Locate the cell with the specified text and output its [X, Y] center coordinate. 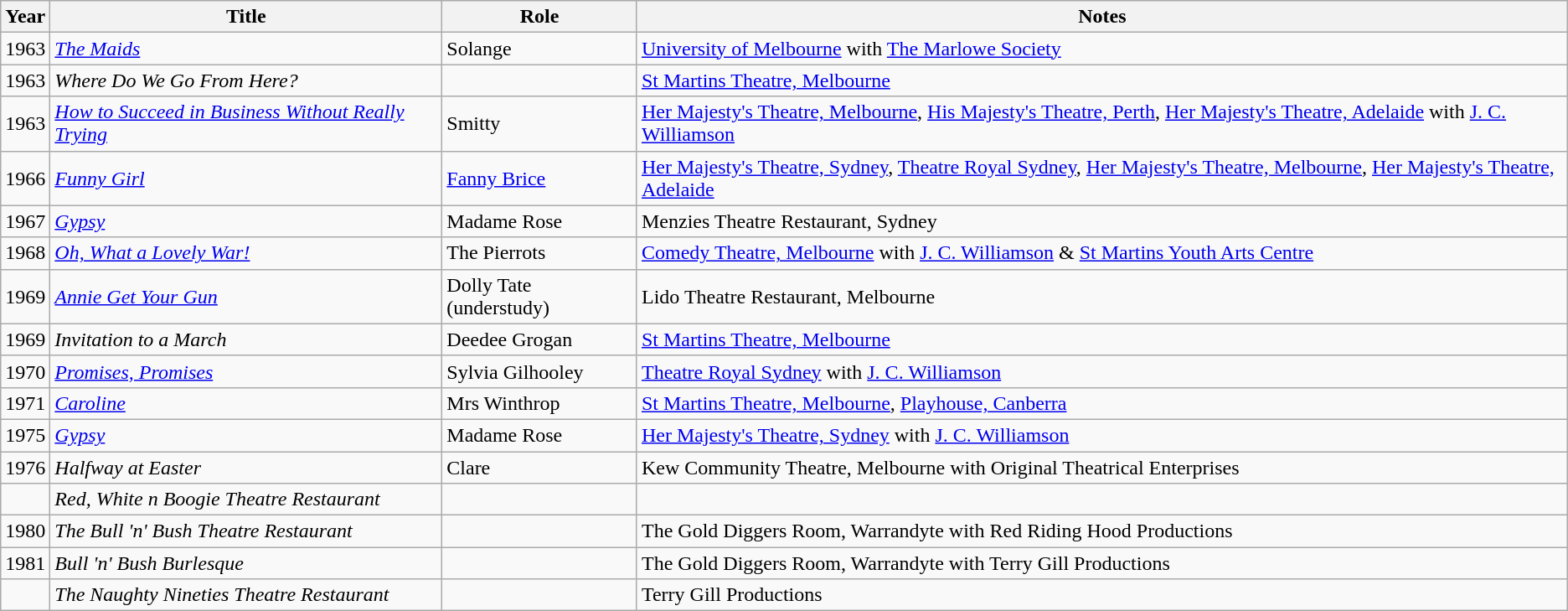
Comedy Theatre, Melbourne with J. C. Williamson & St Martins Youth Arts Centre [1102, 253]
Oh, What a Lovely War! [246, 253]
Halfway at Easter [246, 467]
University of Melbourne with The Marlowe Society [1102, 49]
Caroline [246, 403]
Invitation to a March [246, 339]
Her Majesty's Theatre, Sydney with J. C. Williamson [1102, 435]
1970 [25, 371]
Lido Theatre Restaurant, Melbourne [1102, 297]
Her Majesty's Theatre, Melbourne, His Majesty's Theatre, Perth, Her Majesty's Theatre, Adelaide with J. C. Williamson [1102, 124]
Sylvia Gilhooley [539, 371]
The Gold Diggers Room, Warrandyte with Red Riding Hood Productions [1102, 531]
Her Majesty's Theatre, Sydney, Theatre Royal Sydney, Her Majesty's Theatre, Melbourne, Her Majesty's Theatre, Adelaide [1102, 178]
Red, White n Boogie Theatre Restaurant [246, 500]
1971 [25, 403]
Role [539, 17]
Solange [539, 49]
Deedee Grogan [539, 339]
1980 [25, 531]
The Maids [246, 49]
Notes [1102, 17]
Fanny Brice [539, 178]
Bull 'n' Bush Burlesque [246, 563]
Kew Community Theatre, Melbourne with Original Theatrical Enterprises [1102, 467]
1966 [25, 178]
1976 [25, 467]
The Gold Diggers Room, Warrandyte with Terry Gill Productions [1102, 563]
1968 [25, 253]
Annie Get Your Gun [246, 297]
Menzies Theatre Restaurant, Sydney [1102, 221]
Year [25, 17]
Clare [539, 467]
Funny Girl [246, 178]
Terry Gill Productions [1102, 595]
The Bull 'n' Bush Theatre Restaurant [246, 531]
Dolly Tate (understudy) [539, 297]
1967 [25, 221]
Title [246, 17]
Where Do We Go From Here? [246, 80]
St Martins Theatre, Melbourne, Playhouse, Canberra [1102, 403]
The Naughty Nineties Theatre Restaurant [246, 595]
The Pierrots [539, 253]
How to Succeed in Business Without Really Trying [246, 124]
1981 [25, 563]
1975 [25, 435]
Theatre Royal Sydney with J. C. Williamson [1102, 371]
Mrs Winthrop [539, 403]
Smitty [539, 124]
Promises, Promises [246, 371]
